Provide the (X, Y) coordinate of the cell's center where the given text is located.  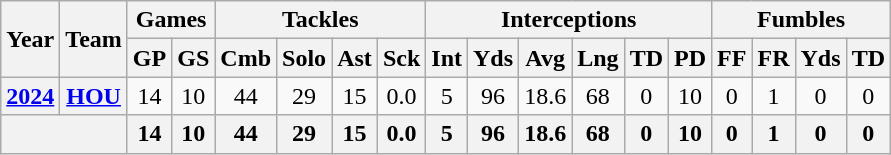
GS (194, 58)
2024 (30, 96)
Solo (304, 58)
PD (690, 58)
Fumbles (802, 20)
Int (447, 58)
FR (774, 58)
Lng (598, 58)
Cmb (246, 58)
Tackles (320, 20)
Sck (401, 58)
Year (30, 39)
Ast (355, 58)
Games (170, 20)
Team (94, 39)
HOU (94, 96)
FF (732, 58)
GP (149, 58)
Avg (546, 58)
Interceptions (569, 20)
